Pinpoint the cell where the given text exists, returning its [x, y] midpoint coordinate. 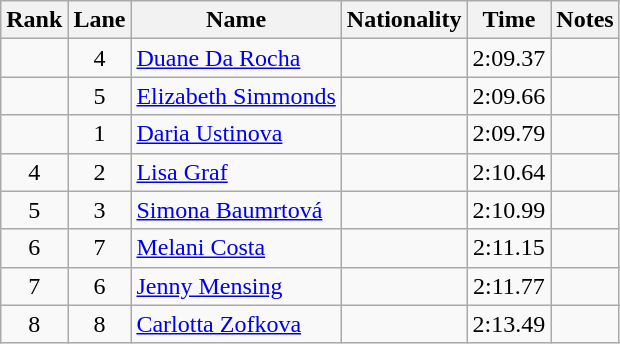
2:13.49 [509, 324]
Time [509, 20]
Nationality [404, 20]
Name [236, 20]
Elizabeth Simmonds [236, 96]
3 [100, 210]
2:11.77 [509, 286]
Notes [585, 20]
2:09.37 [509, 58]
Carlotta Zofkova [236, 324]
2:09.66 [509, 96]
Simona Baumrtová [236, 210]
Lisa Graf [236, 172]
2:10.99 [509, 210]
2:10.64 [509, 172]
2:11.15 [509, 248]
Jenny Mensing [236, 286]
Duane Da Rocha [236, 58]
2 [100, 172]
Daria Ustinova [236, 134]
Melani Costa [236, 248]
1 [100, 134]
Rank [34, 20]
Lane [100, 20]
2:09.79 [509, 134]
